Detect which cell encompasses the target text, then output its [x, y] center coordinate. 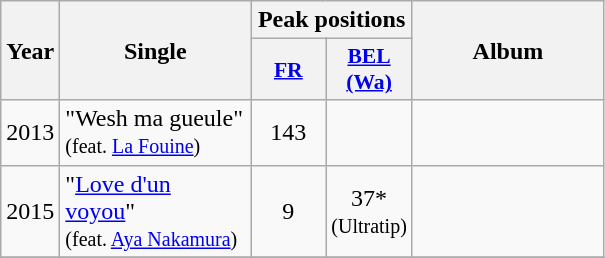
143 [288, 132]
"Wesh ma gueule" (feat. La Fouine) [156, 132]
2013 [30, 132]
BEL (Wa) [370, 70]
Album [508, 50]
37*(Ultratip) [370, 211]
Single [156, 50]
FR [288, 70]
2015 [30, 211]
9 [288, 211]
"Love d'un voyou" (feat. Aya Nakamura) [156, 211]
Peak positions [332, 20]
Year [30, 50]
